Pinpoint the cell where the given text exists, returning its (X, Y) midpoint coordinate. 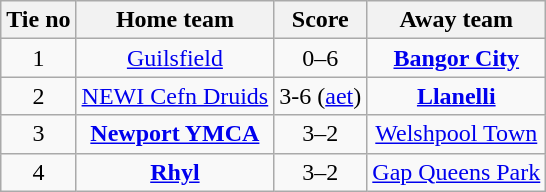
Llanelli (456, 96)
2 (38, 96)
Newport YMCA (175, 134)
Guilsfield (175, 58)
Bangor City (456, 58)
Welshpool Town (456, 134)
3-6 (aet) (320, 96)
Gap Queens Park (456, 172)
4 (38, 172)
3 (38, 134)
NEWI Cefn Druids (175, 96)
Tie no (38, 20)
Away team (456, 20)
Score (320, 20)
0–6 (320, 58)
Rhyl (175, 172)
Home team (175, 20)
1 (38, 58)
